Capture the cell that displays the provided text and extract its (X, Y) central coordinate. 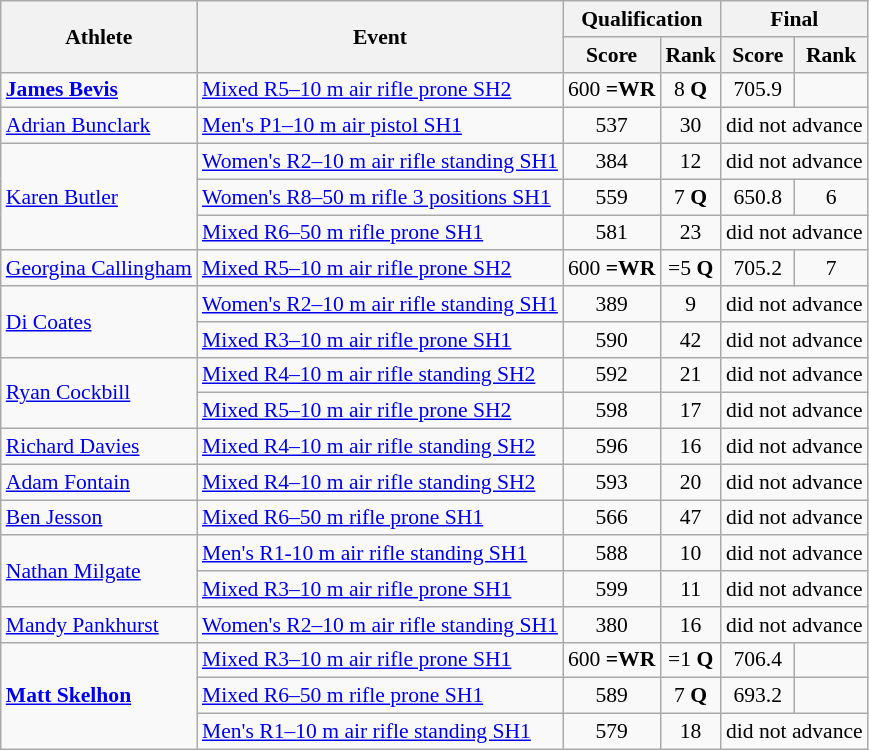
706.4 (758, 660)
10 (690, 554)
17 (690, 411)
Women's R8–50 m rifle 3 positions SH1 (380, 197)
11 (690, 589)
18 (690, 732)
Athlete (99, 36)
Georgina Callingham (99, 269)
537 (612, 126)
21 (690, 375)
47 (690, 518)
=5 Q (690, 269)
581 (612, 233)
42 (690, 340)
596 (612, 447)
Event (380, 36)
389 (612, 304)
559 (612, 197)
Adrian Bunclark (99, 126)
Ben Jesson (99, 518)
593 (612, 482)
Karen Butler (99, 198)
Men's R1–10 m air rifle standing SH1 (380, 732)
6 (832, 197)
23 (690, 233)
7 (832, 269)
=1 Q (690, 660)
592 (612, 375)
705.9 (758, 90)
380 (612, 625)
650.8 (758, 197)
Nathan Milgate (99, 572)
12 (690, 162)
30 (690, 126)
20 (690, 482)
Richard Davies (99, 447)
8 Q (690, 90)
Adam Fontain (99, 482)
598 (612, 411)
Final (794, 19)
588 (612, 554)
James Bevis (99, 90)
384 (612, 162)
Di Coates (99, 322)
599 (612, 589)
Men's P1–10 m air pistol SH1 (380, 126)
705.2 (758, 269)
579 (612, 732)
566 (612, 518)
Qualification (642, 19)
9 (690, 304)
589 (612, 696)
Matt Skelhon (99, 696)
590 (612, 340)
693.2 (758, 696)
Men's R1-10 m air rifle standing SH1 (380, 554)
Ryan Cockbill (99, 392)
Mandy Pankhurst (99, 625)
